Capture the cell that displays the provided text and extract its (X, Y) central coordinate. 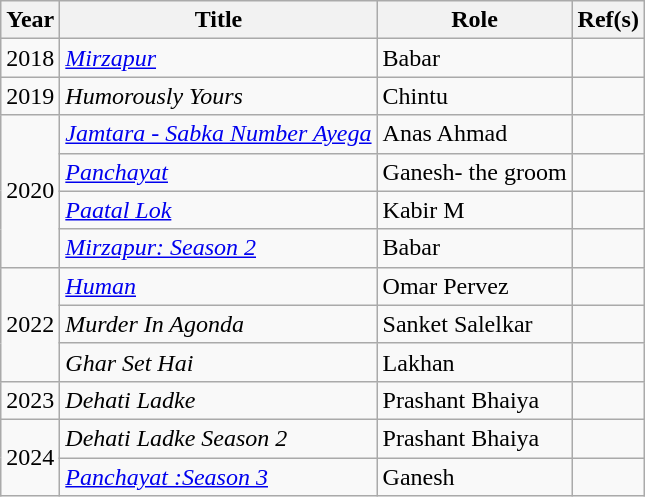
Ref(s) (608, 20)
Dehati Ladke (218, 400)
Anas Ahmad (474, 134)
2019 (30, 96)
Title (218, 20)
Paatal Lok (218, 210)
Chintu (474, 96)
Panchayat :Season 3 (218, 477)
2024 (30, 457)
Ganesh- the groom (474, 172)
Ghar Set Hai (218, 362)
Lakhan (474, 362)
Ganesh (474, 477)
2022 (30, 324)
Role (474, 20)
Mirzapur: Season 2 (218, 248)
Omar Pervez (474, 286)
2023 (30, 400)
Year (30, 20)
Jamtara - Sabka Number Ayega (218, 134)
2020 (30, 191)
Humorously Yours (218, 96)
Panchayat (218, 172)
Murder In Agonda (218, 324)
Human (218, 286)
2018 (30, 58)
Dehati Ladke Season 2 (218, 438)
Sanket Salelkar (474, 324)
Kabir M (474, 210)
Mirzapur (218, 58)
